Scan for the cell matching the given text and deliver its (x, y) coordinate at center. 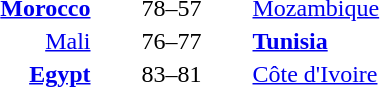
76–77 (172, 41)
